Search for the cell housing the specified text and yield its [X, Y] center coordinate. 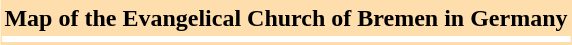
Map of the Evangelical Church of Bremen in Germany [286, 18]
